Capture the cell that displays the provided text and extract its (x, y) central coordinate. 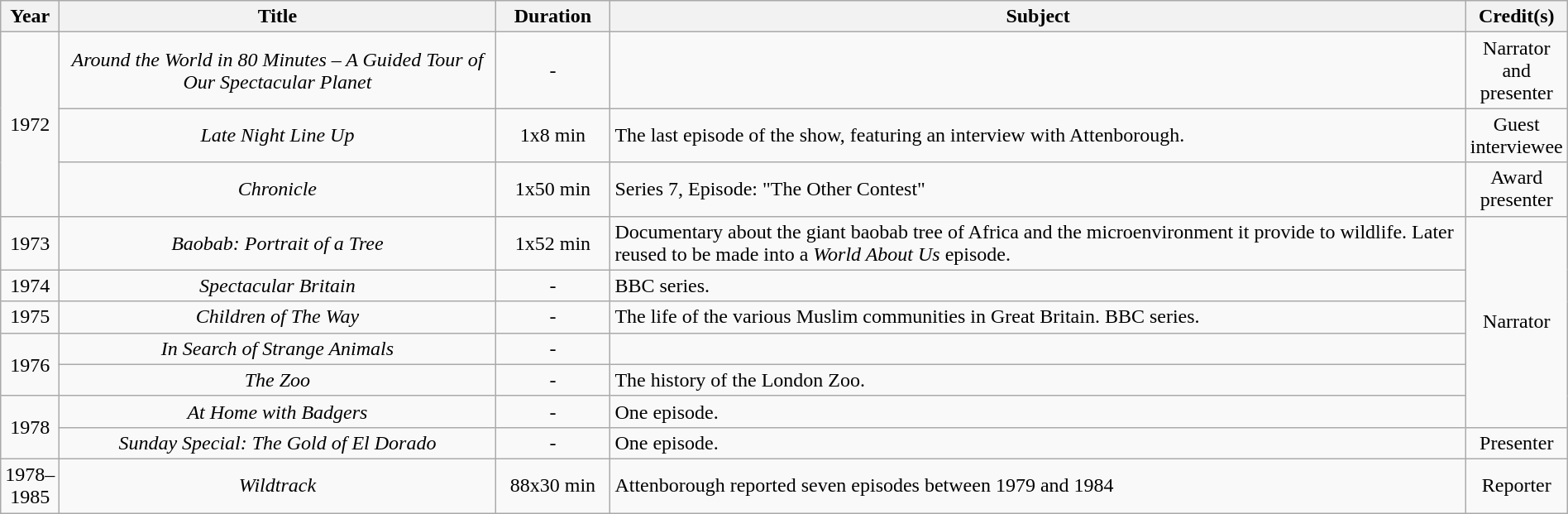
BBC series. (1038, 286)
Title (278, 17)
The life of the various Muslim communities in Great Britain. BBC series. (1038, 317)
Narrator and presenter (1517, 70)
Credit(s) (1517, 17)
1975 (30, 317)
1978–1985 (30, 485)
1x50 min (552, 189)
The last episode of the show, featuring an interview with Attenborough. (1038, 136)
Series 7, Episode: "The Other Contest" (1038, 189)
Narrator (1517, 321)
Around the World in 80 Minutes – A Guided Tour of Our Spectacular Planet (278, 70)
In Search of Strange Animals (278, 348)
Award presenter (1517, 189)
Chronicle (278, 189)
Reporter (1517, 485)
Presenter (1517, 443)
Duration (552, 17)
Late Night Line Up (278, 136)
Children of The Way (278, 317)
Year (30, 17)
Attenborough reported seven episodes between 1979 and 1984 (1038, 485)
At Home with Badgers (278, 411)
The history of the London Zoo. (1038, 380)
Wildtrack (278, 485)
Guest interviewee (1517, 136)
1x8 min (552, 136)
1973 (30, 243)
1974 (30, 286)
1978 (30, 427)
Spectacular Britain (278, 286)
1x52 min (552, 243)
88x30 min (552, 485)
The Zoo (278, 380)
1976 (30, 364)
Subject (1038, 17)
Sunday Special: The Gold of El Dorado (278, 443)
Baobab: Portrait of a Tree (278, 243)
1972 (30, 124)
